Scan for the cell matching the given text and deliver its [x, y] coordinate at center. 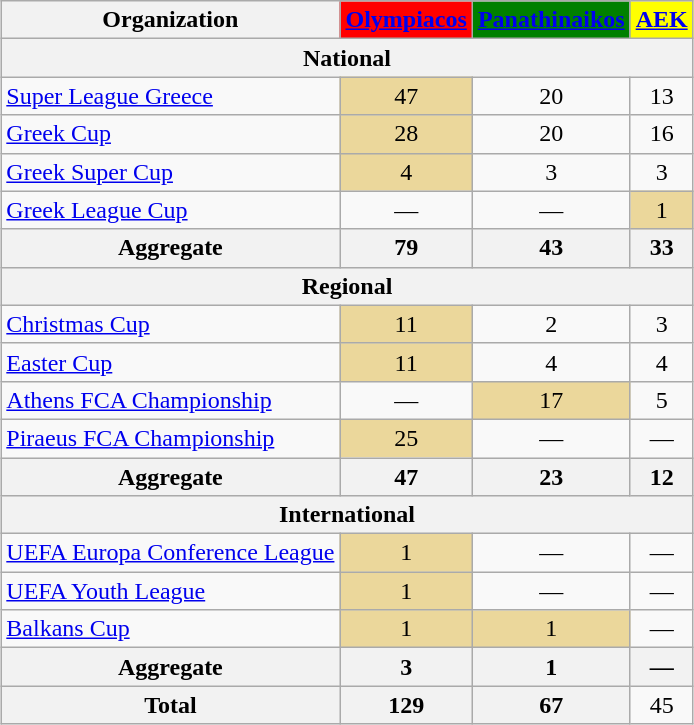
2 [551, 324]
Greek Super Cup [170, 172]
17 [551, 400]
National [347, 58]
Panathinaikos [551, 20]
Super League Greece [170, 96]
129 [406, 705]
79 [406, 248]
Easter Cup [170, 362]
UEFA Youth League [170, 591]
Olympiacos [406, 20]
Christmas Cup [170, 324]
5 [662, 400]
Piraeus FCA Championship [170, 438]
28 [406, 134]
43 [551, 248]
Athens FCA Championship [170, 400]
International [347, 515]
Greek Cup [170, 134]
Balkans Cup [170, 629]
16 [662, 134]
Organization [170, 20]
23 [551, 477]
25 [406, 438]
13 [662, 96]
Total [170, 705]
33 [662, 248]
AEK [662, 20]
12 [662, 477]
Regional [347, 286]
45 [662, 705]
UEFA Europa Conference League [170, 553]
67 [551, 705]
Greek League Cup [170, 210]
